Provide the [X, Y] coordinate of the cell's center where the given text is located.  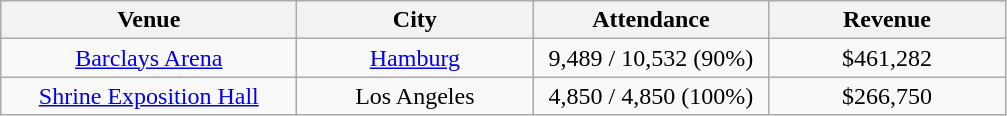
Shrine Exposition Hall [149, 96]
$266,750 [887, 96]
Barclays Arena [149, 58]
Attendance [651, 20]
Hamburg [415, 58]
Revenue [887, 20]
4,850 / 4,850 (100%) [651, 96]
Venue [149, 20]
Los Angeles [415, 96]
City [415, 20]
$461,282 [887, 58]
9,489 / 10,532 (90%) [651, 58]
